For the text-containing cell, return its midpoint in (X, Y) coordinate format. 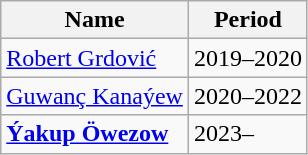
2019–2020 (248, 58)
Guwanç Kanaýew (95, 96)
Period (248, 20)
2020–2022 (248, 96)
Name (95, 20)
Robert Grdović (95, 58)
Ýakup Öwezow (95, 134)
2023– (248, 134)
